Locate the cell with the specified text and output its [X, Y] center coordinate. 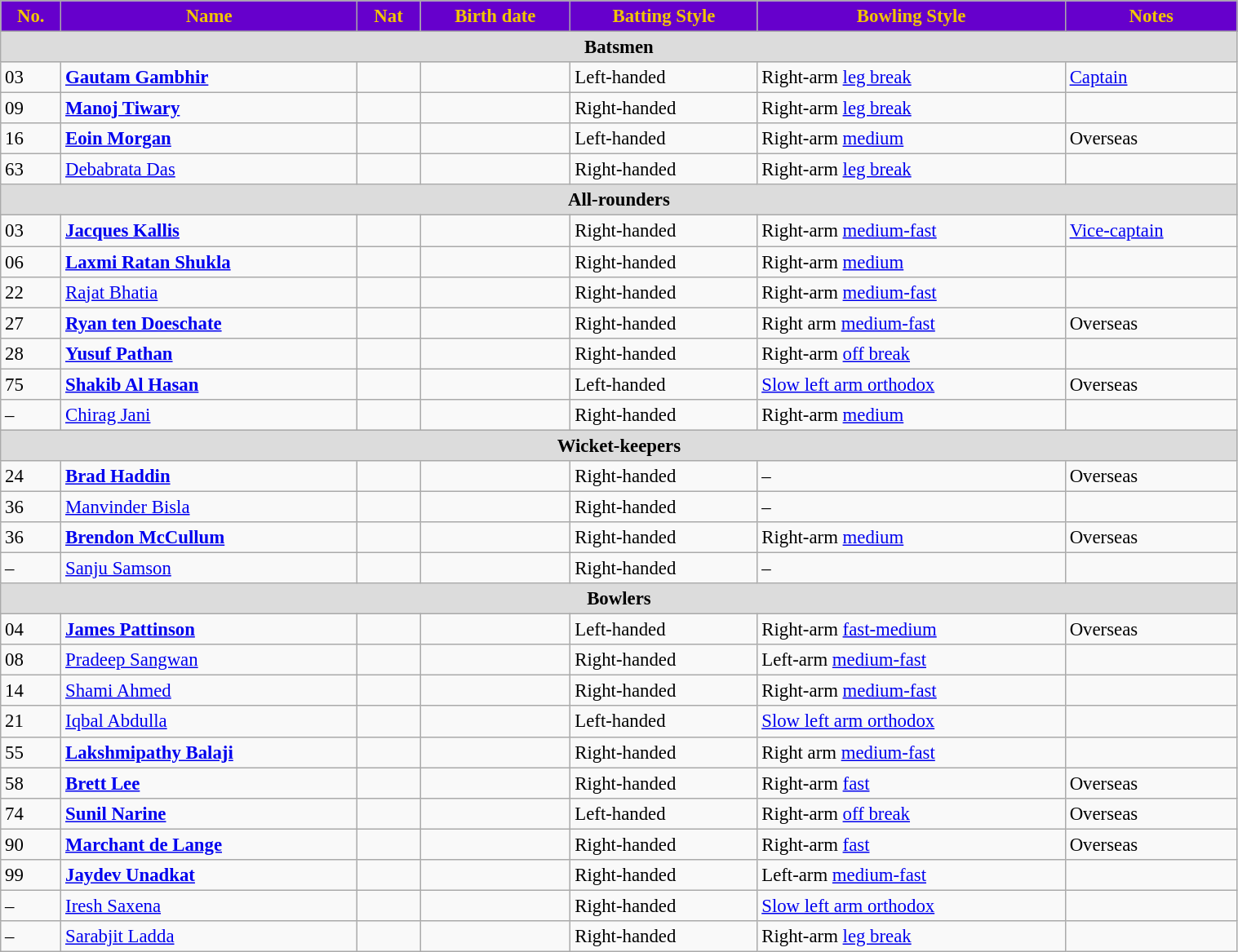
Batting Style [664, 16]
Birth date [495, 16]
Gautam Gambhir [209, 77]
Jacques Kallis [209, 231]
Sunil Narine [209, 813]
Right-arm fast-medium [911, 630]
Nat [388, 16]
90 [31, 844]
74 [31, 813]
Shakib Al Hasan [209, 384]
Debabrata Das [209, 170]
Captain [1151, 77]
Brett Lee [209, 783]
Manoj Tiwary [209, 108]
21 [31, 722]
Marchant de Lange [209, 844]
06 [31, 262]
Sarabjit Ladda [209, 937]
Batsmen [619, 47]
16 [31, 139]
08 [31, 660]
Eoin Morgan [209, 139]
Jaydev Unadkat [209, 875]
Rajat Bhatia [209, 292]
04 [31, 630]
Bowling Style [911, 16]
No. [31, 16]
55 [31, 752]
Chirag Jani [209, 415]
28 [31, 353]
Vice-captain [1151, 231]
75 [31, 384]
James Pattinson [209, 630]
99 [31, 875]
All-rounders [619, 200]
Pradeep Sangwan [209, 660]
Notes [1151, 16]
27 [31, 323]
Iqbal Abdulla [209, 722]
24 [31, 476]
58 [31, 783]
Name [209, 16]
Lakshmipathy Balaji [209, 752]
14 [31, 691]
Shami Ahmed [209, 691]
Yusuf Pathan [209, 353]
Brad Haddin [209, 476]
Brendon McCullum [209, 538]
Wicket-keepers [619, 445]
Laxmi Ratan Shukla [209, 262]
63 [31, 170]
09 [31, 108]
22 [31, 292]
Iresh Saxena [209, 906]
Sanju Samson [209, 569]
Ryan ten Doeschate [209, 323]
Manvinder Bisla [209, 507]
Bowlers [619, 599]
